Return the [x, y] coordinate for the center point of the cell that contains the specified text.  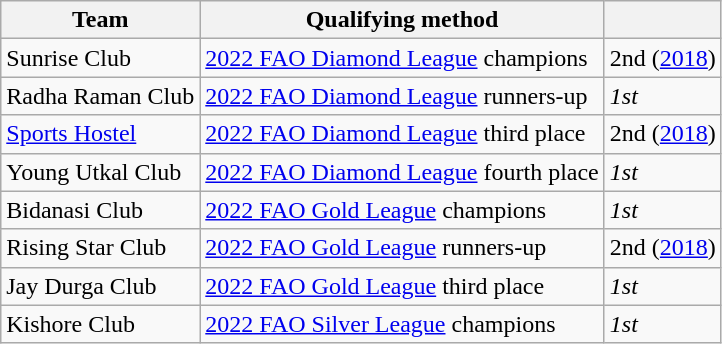
Team [100, 20]
2022 FAO Diamond League fourth place [402, 172]
2022 FAO Silver League champions [402, 324]
Sports Hostel [100, 134]
2022 FAO Diamond League third place [402, 134]
2022 FAO Diamond League runners-up [402, 96]
Sunrise Club [100, 58]
Bidanasi Club [100, 210]
2022 FAO Diamond League champions [402, 58]
Qualifying method [402, 20]
2022 FAO Gold League runners-up [402, 248]
Rising Star Club [100, 248]
2022 FAO Gold League third place [402, 286]
Kishore Club [100, 324]
Radha Raman Club [100, 96]
Young Utkal Club [100, 172]
2022 FAO Gold League champions [402, 210]
Jay Durga Club [100, 286]
